Locate the cell with the specified text and output its [X, Y] center coordinate. 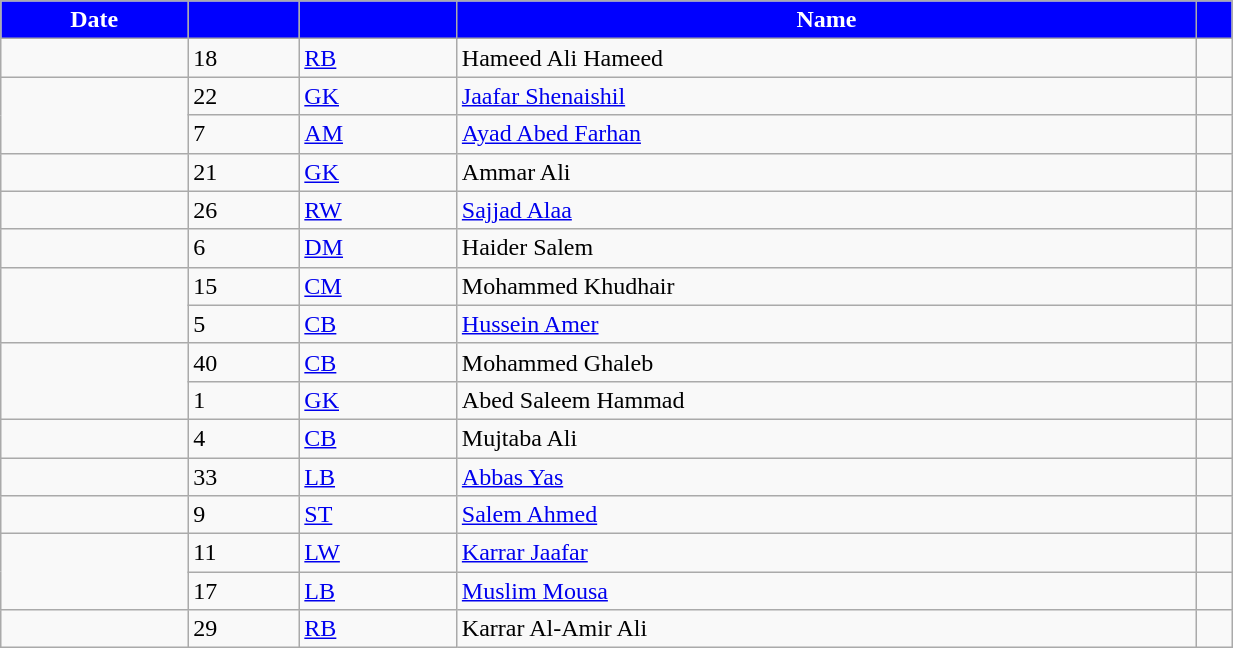
Hameed Ali Hameed [826, 58]
40 [244, 362]
22 [244, 96]
33 [244, 477]
7 [244, 134]
6 [244, 248]
DM [378, 248]
Sajjad Alaa [826, 210]
Date [94, 20]
5 [244, 324]
LW [378, 553]
Name [826, 20]
Ammar Ali [826, 172]
21 [244, 172]
Abed Saleem Hammad [826, 400]
Mohammed Khudhair [826, 286]
1 [244, 400]
Abbas Yas [826, 477]
AM [378, 134]
CM [378, 286]
18 [244, 58]
Karrar Jaafar [826, 553]
RW [378, 210]
11 [244, 553]
Muslim Mousa [826, 591]
Haider Salem [826, 248]
Karrar Al-Amir Ali [826, 629]
ST [378, 515]
Salem Ahmed [826, 515]
Mujtaba Ali [826, 438]
15 [244, 286]
4 [244, 438]
17 [244, 591]
29 [244, 629]
Ayad Abed Farhan [826, 134]
Hussein Amer [826, 324]
Jaafar Shenaishil [826, 96]
9 [244, 515]
26 [244, 210]
Mohammed Ghaleb [826, 362]
